Pinpoint the cell where the given text exists, returning its [x, y] midpoint coordinate. 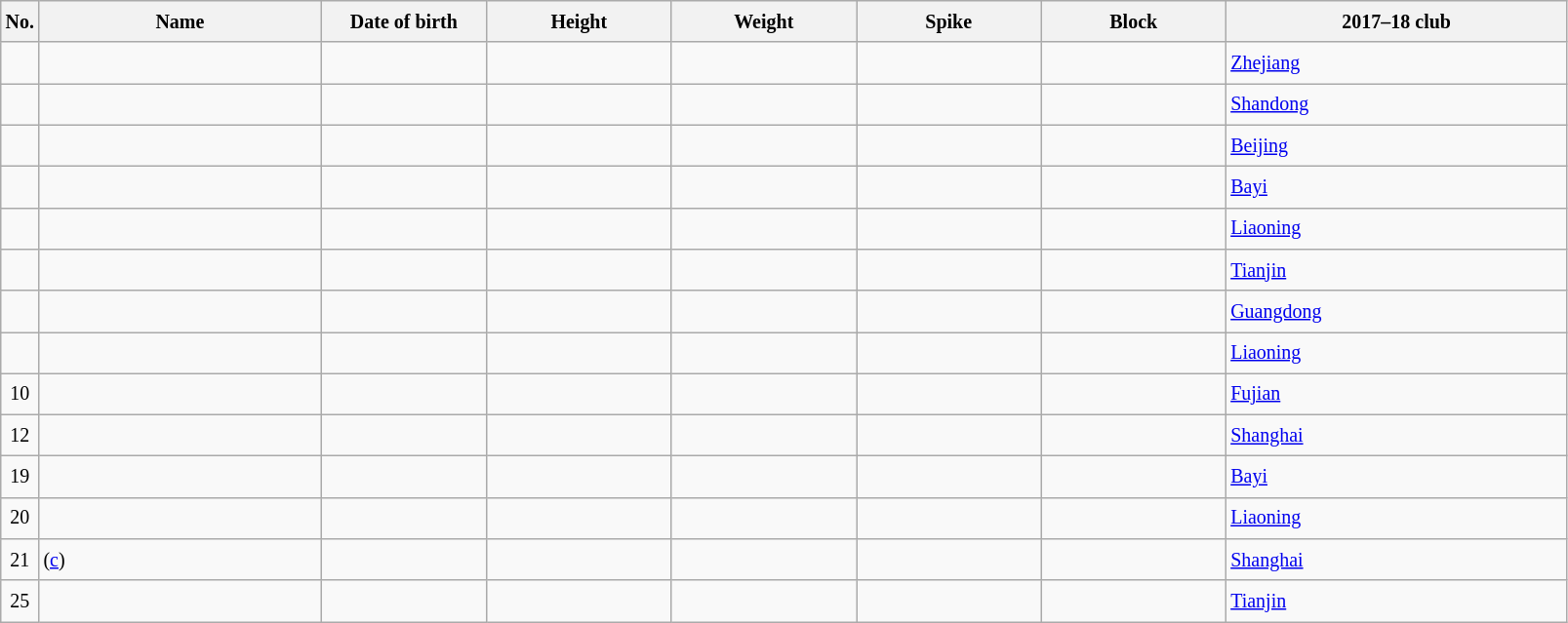
Height [580, 21]
Fujian [1395, 394]
Guangdong [1395, 311]
21 [20, 560]
Weight [763, 21]
Zhejiang [1395, 63]
12 [20, 436]
Block [1134, 21]
20 [20, 519]
10 [20, 394]
Date of birth [404, 21]
19 [20, 477]
2017–18 club [1395, 21]
No. [20, 21]
25 [20, 602]
Name [180, 21]
Beijing [1395, 145]
(c) [180, 560]
Shandong [1395, 104]
Spike [948, 21]
